Determine the (x, y) coordinate at the center of the cell enclosing the given text.  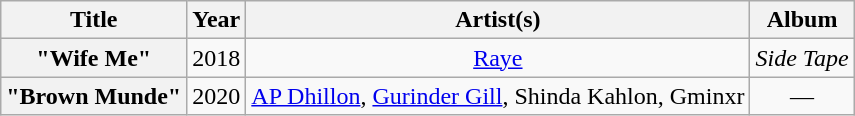
Year (216, 20)
2020 (216, 96)
"Brown Munde" (94, 96)
"Wife Me" (94, 58)
Album (802, 20)
2018 (216, 58)
— (802, 96)
Raye (498, 58)
Artist(s) (498, 20)
AP Dhillon, Gurinder Gill, Shinda Kahlon, Gminxr (498, 96)
Side Tape (802, 58)
Title (94, 20)
